Provide the [X, Y] coordinate of the cell's center where the given text is located.  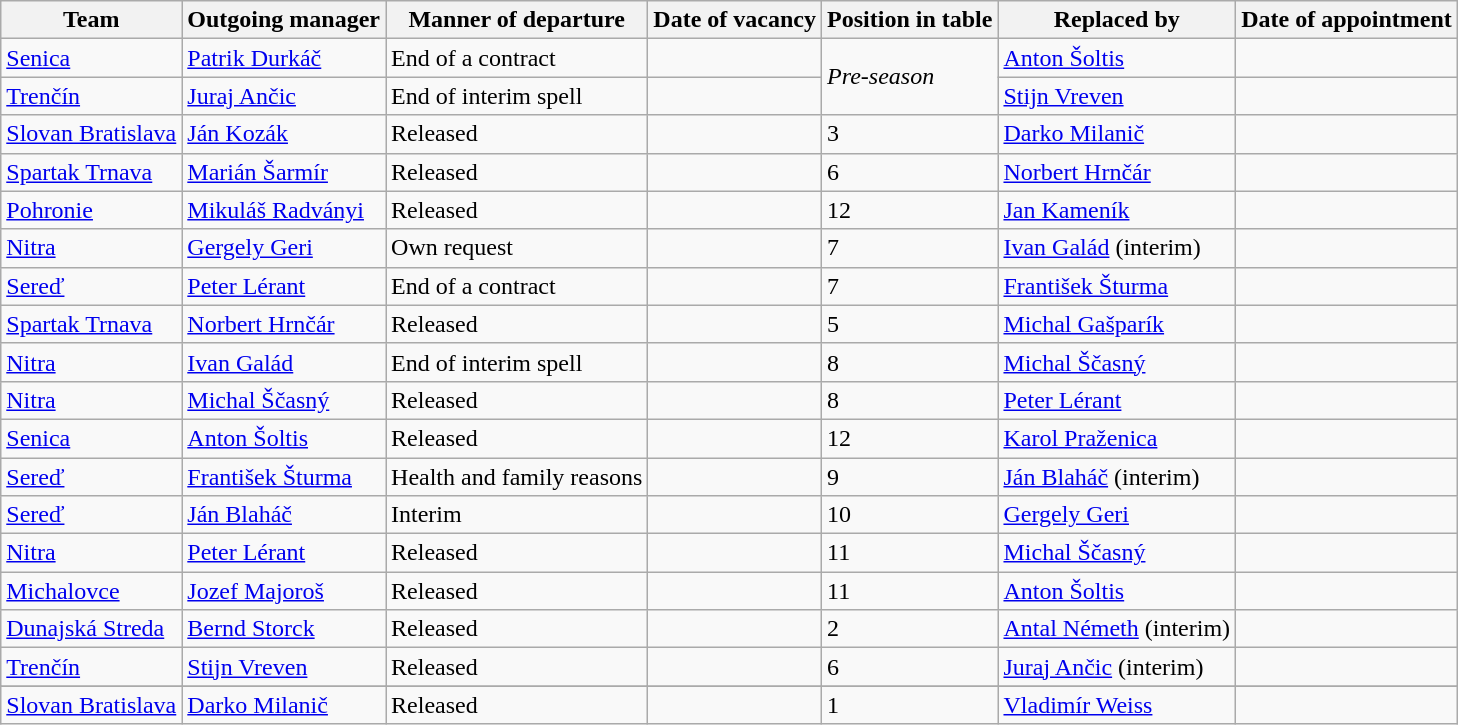
Vladimír Weiss [1117, 705]
Jan Kameník [1117, 210]
Ján Kozák [284, 134]
3 [910, 134]
Pre-season [910, 77]
Michal Gašparík [1117, 324]
Dunajská Streda [92, 629]
Antal Németh (interim) [1117, 629]
Own request [517, 248]
9 [910, 477]
Juraj Ančic (interim) [1117, 667]
Juraj Ančic [284, 96]
Date of vacancy [735, 20]
Karol Praženica [1117, 438]
Date of appointment [1347, 20]
Ján Blaháč [284, 515]
2 [910, 629]
Health and family reasons [517, 477]
Outgoing manager [284, 20]
Patrik Durkáč [284, 58]
Team [92, 20]
Bernd Storck [284, 629]
Position in table [910, 20]
10 [910, 515]
Ivan Galád (interim) [1117, 248]
Replaced by [1117, 20]
Ivan Galád [284, 362]
Interim [517, 515]
Ján Blaháč (interim) [1117, 477]
Marián Šarmír [284, 172]
1 [910, 705]
Jozef Majoroš [284, 591]
Manner of departure [517, 20]
5 [910, 324]
Pohronie [92, 210]
Mikuláš Radványi [284, 210]
Michalovce [92, 591]
